Pinpoint the cell where the given text exists, returning its (x, y) midpoint coordinate. 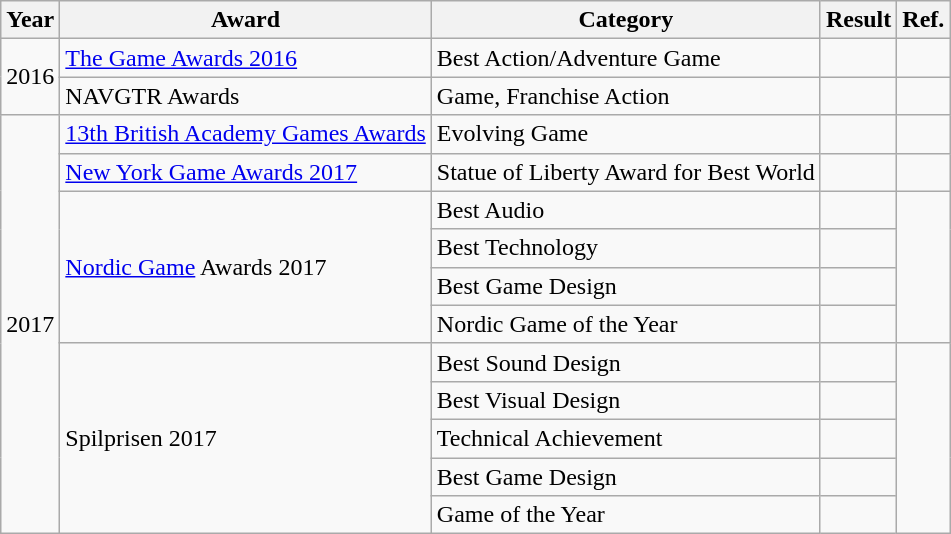
Statue of Liberty Award for Best World (626, 172)
Nordic Game Awards 2017 (246, 267)
Year (30, 20)
Category (626, 20)
Best Sound Design (626, 362)
Award (246, 20)
Technical Achievement (626, 438)
2016 (30, 77)
Best Audio (626, 210)
Ref. (924, 20)
Best Visual Design (626, 400)
New York Game Awards 2017 (246, 172)
Best Technology (626, 248)
13th British Academy Games Awards (246, 134)
Game of the Year (626, 515)
NAVGTR Awards (246, 96)
Result (858, 20)
Nordic Game of the Year (626, 324)
Best Action/Adventure Game (626, 58)
The Game Awards 2016 (246, 58)
Game, Franchise Action (626, 96)
Spilprisen 2017 (246, 438)
2017 (30, 324)
Evolving Game (626, 134)
